Scan for the cell matching the given text and deliver its [X, Y] coordinate at center. 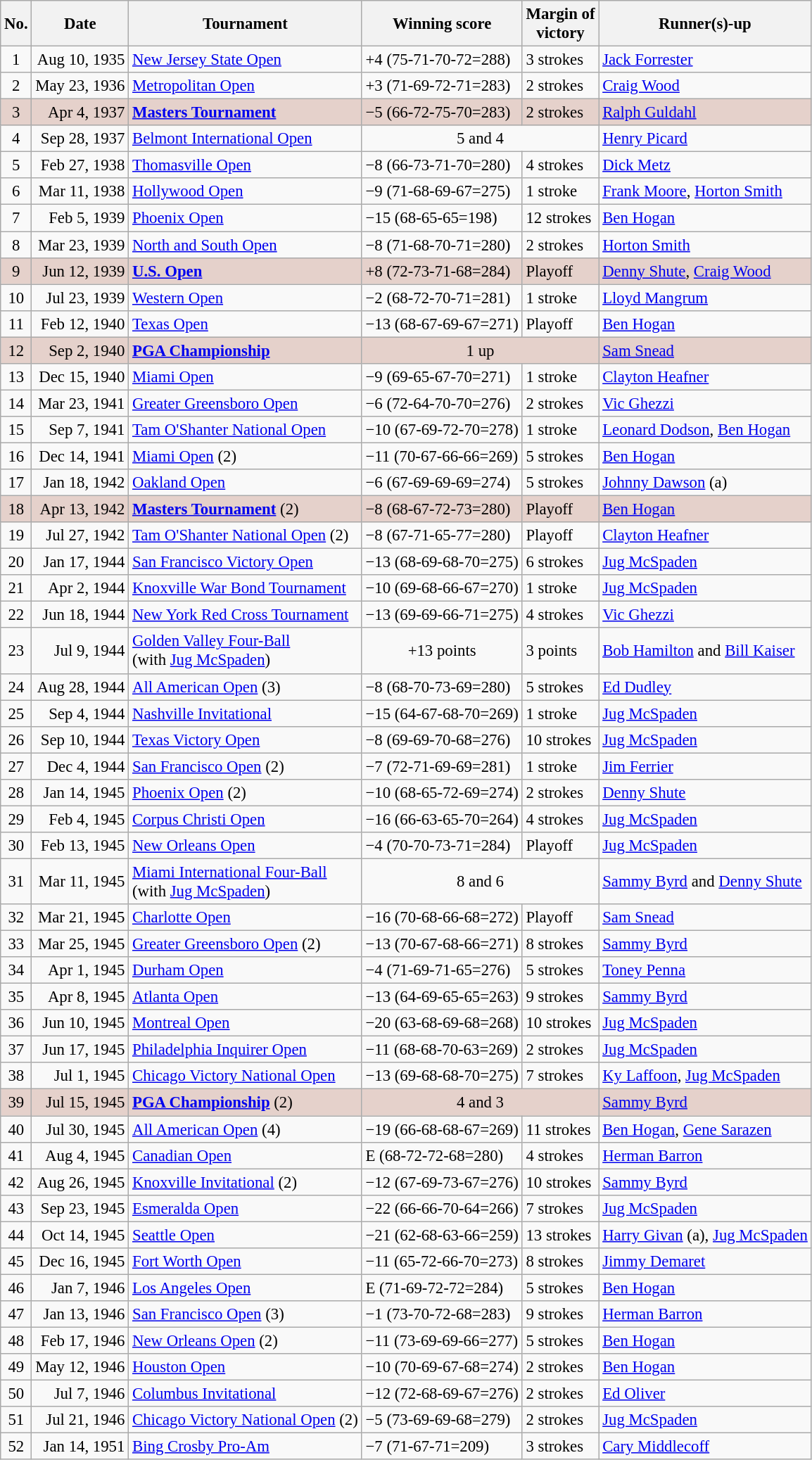
1 up [480, 350]
Dick Metz [705, 165]
−10 (70-69-67-68=274) [442, 1367]
Masters Tournament (2) [245, 509]
Chicago Victory National Open (2) [245, 1420]
Jul 15, 1945 [80, 1103]
11 strokes [560, 1129]
15 [16, 430]
+4 (75-71-70-72=288) [442, 60]
Margin ofvictory [560, 24]
PGA Championship (2) [245, 1103]
Feb 12, 1940 [80, 324]
−13 (68-69-68-70=275) [442, 562]
Jan 18, 1942 [80, 483]
Feb 27, 1938 [80, 165]
−9 (71-68-69-67=275) [442, 192]
Ed Dudley [705, 687]
Sep 7, 1941 [80, 430]
Dec 16, 1945 [80, 1262]
Feb 17, 1946 [80, 1340]
Leonard Dodson, Ben Hogan [705, 430]
5 [16, 165]
San Francisco Open (3) [245, 1314]
All American Open (3) [245, 687]
Philadelphia Inquirer Open [245, 1050]
Jim Ferrier [705, 766]
Thomasville Open [245, 165]
New York Red Cross Tournament [245, 615]
38 [16, 1076]
Jul 23, 1939 [80, 298]
36 [16, 1023]
4 [16, 139]
Jun 18, 1944 [80, 615]
−9 (69-65-67-70=271) [442, 377]
24 [16, 687]
25 [16, 713]
−7 (71-67-71=209) [442, 1447]
46 [16, 1288]
39 [16, 1103]
Belmont International Open [245, 139]
Sep 2, 1940 [80, 350]
Sep 10, 1944 [80, 739]
1 [16, 60]
−20 (63-68-69-68=268) [442, 1023]
26 [16, 739]
Corpus Christi Open [245, 819]
Oct 14, 1945 [80, 1235]
Charlotte Open [245, 918]
10 [16, 298]
37 [16, 1050]
−8 (67-71-65-77=280) [442, 535]
−11 (70-67-66-66=269) [442, 456]
5 and 4 [480, 139]
13 strokes [560, 1235]
Jan 14, 1945 [80, 793]
Jul 27, 1942 [80, 535]
27 [16, 766]
−22 (66-66-70-64=266) [442, 1208]
Esmeralda Open [245, 1208]
28 [16, 793]
Tam O'Shanter National Open (2) [245, 535]
−16 (66-63-65-70=264) [442, 819]
Denny Shute [705, 793]
Greater Greensboro Open (2) [245, 944]
−8 (71-68-70-71=280) [442, 245]
−10 (68-65-72-69=274) [442, 793]
Miami International Four-Ball(with Jug McSpaden) [245, 881]
52 [16, 1447]
Jul 9, 1944 [80, 652]
12 [16, 350]
31 [16, 881]
Canadian Open [245, 1155]
Apr 2, 1944 [80, 588]
−7 (72-71-69-69=281) [442, 766]
All American Open (4) [245, 1129]
Hollywood Open [245, 192]
−15 (64-67-68-70=269) [442, 713]
Sep 23, 1945 [80, 1208]
42 [16, 1182]
Mar 11, 1938 [80, 192]
Mar 11, 1945 [80, 881]
Winning score [442, 24]
49 [16, 1367]
+8 (72-73-71-68=284) [442, 271]
May 23, 1936 [80, 86]
29 [16, 819]
−15 (68-65-65=198) [442, 218]
Texas Open [245, 324]
19 [16, 535]
6 strokes [560, 562]
Date [80, 24]
11 [16, 324]
16 [16, 456]
Apr 13, 1942 [80, 509]
Tam O'Shanter National Open [245, 430]
Texas Victory Open [245, 739]
3 points [560, 652]
48 [16, 1340]
Cary Middlecoff [705, 1447]
Los Angeles Open [245, 1288]
−5 (73-69-69-68=279) [442, 1420]
Phoenix Open (2) [245, 793]
Montreal Open [245, 1023]
−10 (69-68-66-67=270) [442, 588]
New Jersey State Open [245, 60]
Runner(s)-up [705, 24]
−19 (66-68-68-67=269) [442, 1129]
Greater Greensboro Open [245, 403]
Masters Tournament [245, 113]
Harry Givan (a), Jug McSpaden [705, 1235]
+3 (71-69-72-71=283) [442, 86]
−8 (68-67-72-73=280) [442, 509]
May 12, 1946 [80, 1367]
Johnny Dawson (a) [705, 483]
Aug 4, 1945 [80, 1155]
Jan 7, 1946 [80, 1288]
−12 (72-68-69-67=276) [442, 1394]
23 [16, 652]
−16 (70-68-66-68=272) [442, 918]
21 [16, 588]
12 strokes [560, 218]
13 [16, 377]
Ralph Guldahl [705, 113]
Mar 21, 1945 [80, 918]
−6 (72-64-70-70=276) [442, 403]
14 [16, 403]
Western Open [245, 298]
41 [16, 1155]
Ky Laffoon, Jug McSpaden [705, 1076]
40 [16, 1129]
Miami Open (2) [245, 456]
−10 (67-69-72-70=278) [442, 430]
U.S. Open [245, 271]
32 [16, 918]
44 [16, 1235]
Feb 4, 1945 [80, 819]
Golden Valley Four-Ball(with Jug McSpaden) [245, 652]
30 [16, 846]
Durham Open [245, 970]
E (68-72-72-68=280) [442, 1155]
Jan 13, 1946 [80, 1314]
New Orleans Open (2) [245, 1340]
Jun 12, 1939 [80, 271]
51 [16, 1420]
Metropolitan Open [245, 86]
8 and 6 [480, 881]
Aug 26, 1945 [80, 1182]
20 [16, 562]
Dec 14, 1941 [80, 456]
50 [16, 1394]
Bing Crosby Pro-Am [245, 1447]
New Orleans Open [245, 846]
−13 (68-67-69-67=271) [442, 324]
Knoxville Invitational (2) [245, 1182]
Feb 5, 1939 [80, 218]
−13 (69-69-66-71=275) [442, 615]
Houston Open [245, 1367]
Apr 4, 1937 [80, 113]
−13 (64-69-65-65=263) [442, 997]
−13 (70-67-68-66=271) [442, 944]
North and South Open [245, 245]
−8 (68-70-73-69=280) [442, 687]
Jan 14, 1951 [80, 1447]
−8 (66-73-71-70=280) [442, 165]
7 [16, 218]
Jun 10, 1945 [80, 1023]
−8 (69-69-70-68=276) [442, 739]
Chicago Victory National Open [245, 1076]
−21 (62-68-63-66=259) [442, 1235]
Aug 28, 1944 [80, 687]
Miami Open [245, 377]
−4 (70-70-73-71=284) [442, 846]
6 [16, 192]
Jul 7, 1946 [80, 1394]
3 [16, 113]
47 [16, 1314]
Oakland Open [245, 483]
Jul 1, 1945 [80, 1076]
Sammy Byrd and Denny Shute [705, 881]
34 [16, 970]
2 [16, 86]
−5 (66-72-75-70=283) [442, 113]
Apr 8, 1945 [80, 997]
Craig Wood [705, 86]
Atlanta Open [245, 997]
Ed Oliver [705, 1394]
43 [16, 1208]
−4 (71-69-71-65=276) [442, 970]
Mar 25, 1945 [80, 944]
−6 (67-69-69-69=274) [442, 483]
Apr 1, 1945 [80, 970]
Horton Smith [705, 245]
Frank Moore, Horton Smith [705, 192]
Sep 4, 1944 [80, 713]
Mar 23, 1941 [80, 403]
Fort Worth Open [245, 1262]
Bob Hamilton and Bill Kaiser [705, 652]
4 and 3 [480, 1103]
Dec 4, 1944 [80, 766]
Mar 23, 1939 [80, 245]
Knoxville War Bond Tournament [245, 588]
Sep 28, 1937 [80, 139]
E (71-69-72-72=284) [442, 1288]
−11 (68-68-70-63=269) [442, 1050]
Lloyd Mangrum [705, 298]
Toney Penna [705, 970]
Tournament [245, 24]
Feb 13, 1945 [80, 846]
Henry Picard [705, 139]
No. [16, 24]
9 [16, 271]
Jul 21, 1946 [80, 1420]
Seattle Open [245, 1235]
Jimmy Demaret [705, 1262]
18 [16, 509]
17 [16, 483]
−11 (65-72-66-70=273) [442, 1262]
−1 (73-70-72-68=283) [442, 1314]
8 [16, 245]
Jack Forrester [705, 60]
+13 points [442, 652]
−11 (73-69-69-66=277) [442, 1340]
Jun 17, 1945 [80, 1050]
Columbus Invitational [245, 1394]
Phoenix Open [245, 218]
33 [16, 944]
−13 (69-68-68-70=275) [442, 1076]
PGA Championship [245, 350]
Denny Shute, Craig Wood [705, 271]
22 [16, 615]
45 [16, 1262]
−2 (68-72-70-71=281) [442, 298]
Jan 17, 1944 [80, 562]
Jul 30, 1945 [80, 1129]
Dec 15, 1940 [80, 377]
San Francisco Victory Open [245, 562]
Nashville Invitational [245, 713]
35 [16, 997]
−12 (67-69-73-67=276) [442, 1182]
Ben Hogan, Gene Sarazen [705, 1129]
Aug 10, 1935 [80, 60]
San Francisco Open (2) [245, 766]
